Extract the (X, Y) coordinate from the center of the cell holding the provided text.  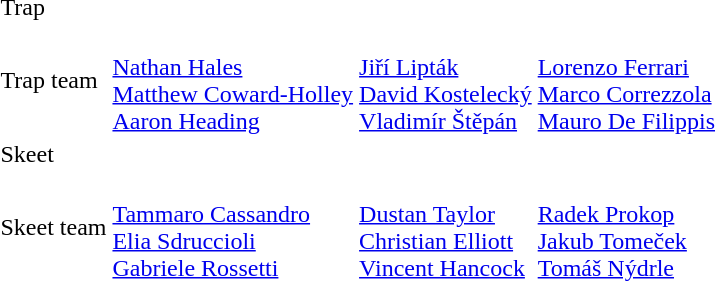
Jiří LiptákDavid KosteleckýVladimír Štěpán (446, 80)
Nathan HalesMatthew Coward-HolleyAaron Heading (233, 80)
Lorenzo FerrariMarco CorrezzolaMauro De Filippis (626, 80)
